Extract the [X, Y] coordinate from the center of the cell holding the provided text.  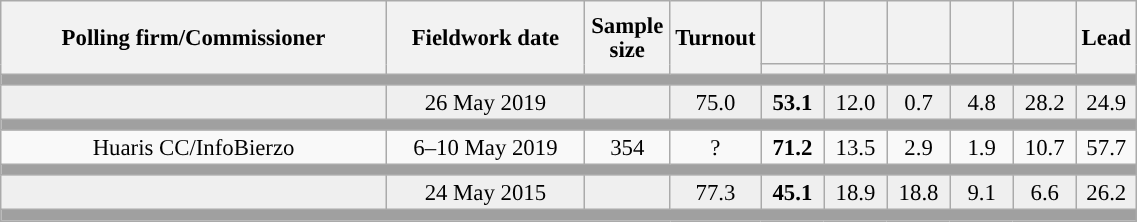
12.0 [856, 102]
1.9 [982, 148]
Sample size [627, 38]
71.2 [792, 148]
13.5 [856, 148]
9.1 [982, 194]
354 [627, 148]
24 May 2015 [485, 194]
28.2 [1044, 102]
10.7 [1044, 148]
75.0 [716, 102]
45.1 [792, 194]
2.9 [918, 148]
53.1 [792, 102]
Polling firm/Commissioner [194, 38]
57.7 [1106, 148]
6–10 May 2019 [485, 148]
4.8 [982, 102]
18.9 [856, 194]
Huaris CC/InfoBierzo [194, 148]
26.2 [1106, 194]
? [716, 148]
6.6 [1044, 194]
0.7 [918, 102]
Turnout [716, 38]
26 May 2019 [485, 102]
24.9 [1106, 102]
77.3 [716, 194]
18.8 [918, 194]
Fieldwork date [485, 38]
Lead [1106, 38]
